Search for the cell housing the specified text and yield its [X, Y] center coordinate. 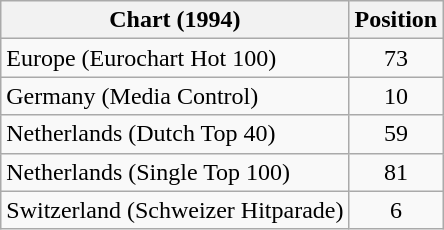
Netherlands (Dutch Top 40) [175, 134]
Position [396, 20]
Chart (1994) [175, 20]
10 [396, 96]
73 [396, 58]
Netherlands (Single Top 100) [175, 172]
59 [396, 134]
81 [396, 172]
Switzerland (Schweizer Hitparade) [175, 210]
Europe (Eurochart Hot 100) [175, 58]
Germany (Media Control) [175, 96]
6 [396, 210]
